From the cell containing the given text, extract its center point as [X, Y] coordinate. 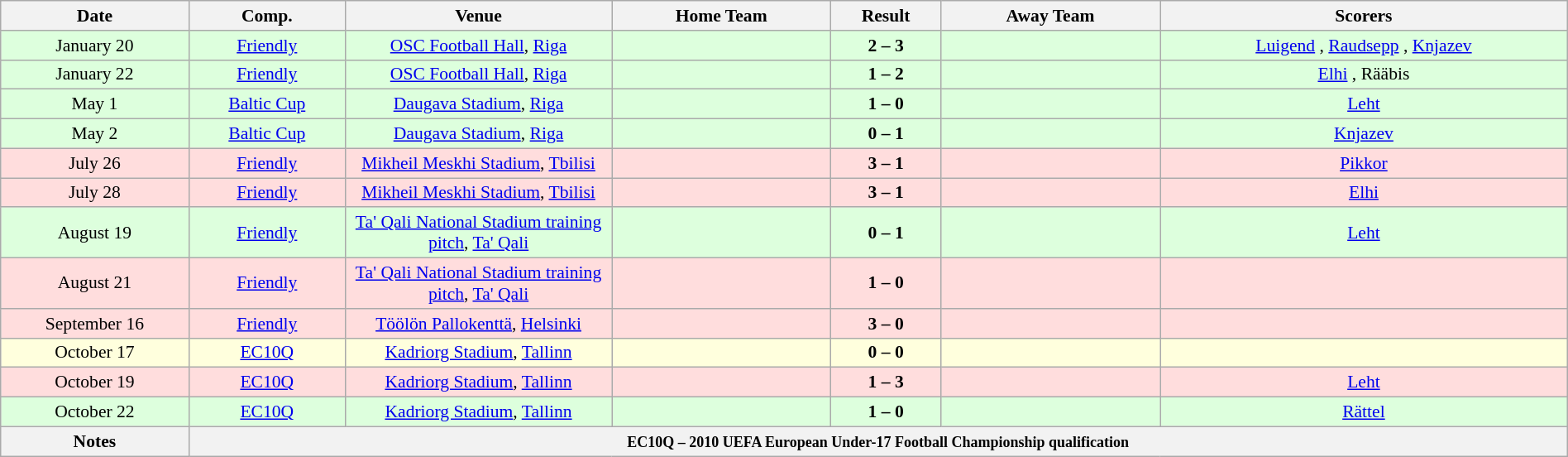
January 22 [94, 75]
July 26 [94, 163]
Away Team [1050, 16]
Pikkor [1365, 163]
0 – 0 [887, 353]
September 16 [94, 324]
Result [887, 16]
Scorers [1365, 16]
July 28 [94, 193]
Date [94, 16]
Knjazev [1365, 134]
EC10Q – 2010 UEFA European Under-17 Football Championship qualification [878, 441]
October 22 [94, 412]
1 – 3 [887, 382]
October 19 [94, 382]
January 20 [94, 46]
Elhi , Rääbis [1365, 75]
May 1 [94, 104]
August 19 [94, 233]
2 – 3 [887, 46]
Töölön Pallokenttä, Helsinki [479, 324]
October 17 [94, 353]
August 21 [94, 283]
Elhi [1365, 193]
1 – 2 [887, 75]
Home Team [721, 16]
Notes [94, 441]
Comp. [266, 16]
Venue [479, 16]
3 – 0 [887, 324]
May 2 [94, 134]
Rättel [1365, 412]
Luigend , Raudsepp , Knjazev [1365, 46]
